Detect which cell encompasses the target text, then output its (X, Y) center coordinate. 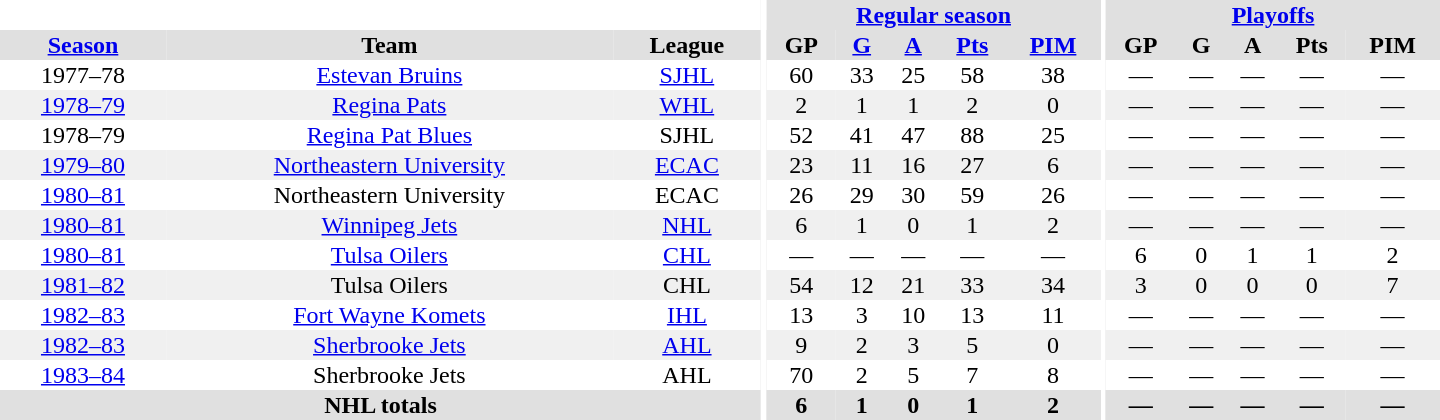
WHL (687, 105)
Fort Wayne Komets (390, 315)
27 (972, 165)
Regina Pat Blues (390, 135)
Estevan Bruins (390, 75)
Playoffs (1273, 15)
29 (862, 195)
16 (912, 165)
34 (1054, 285)
Team (390, 45)
70 (802, 375)
60 (802, 75)
Winnipeg Jets (390, 225)
Season (83, 45)
58 (972, 75)
IHL (687, 315)
54 (802, 285)
8 (1054, 375)
88 (972, 135)
NHL totals (380, 405)
1981–82 (83, 285)
41 (862, 135)
Regina Pats (390, 105)
1983–84 (83, 375)
10 (912, 315)
1977–78 (83, 75)
1979–80 (83, 165)
NHL (687, 225)
38 (1054, 75)
League (687, 45)
30 (912, 195)
9 (802, 345)
Regular season (934, 15)
23 (802, 165)
59 (972, 195)
21 (912, 285)
52 (802, 135)
47 (912, 135)
12 (862, 285)
